Output the [X, Y] coordinate of the center of the cell containing the given text.  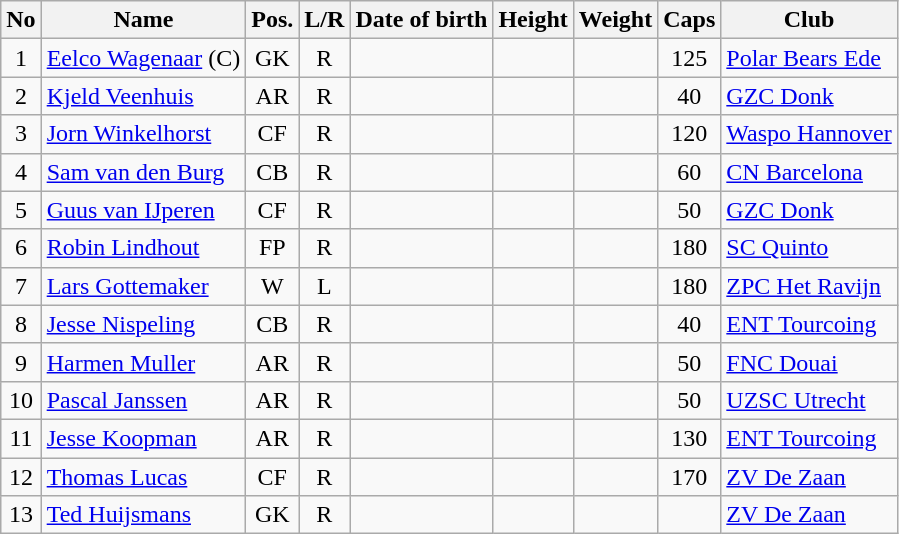
170 [690, 477]
120 [690, 134]
4 [21, 172]
7 [21, 286]
125 [690, 58]
60 [690, 172]
8 [21, 324]
FNC Douai [809, 362]
Pos. [272, 20]
2 [21, 96]
ZPC Het Ravijn [809, 286]
6 [21, 248]
Thomas Lucas [144, 477]
SC Quinto [809, 248]
9 [21, 362]
Lars Gottemaker [144, 286]
Date of birth [422, 20]
Name [144, 20]
Kjeld Veenhuis [144, 96]
Pascal Janssen [144, 400]
Jorn Winkelhorst [144, 134]
5 [21, 210]
L [324, 286]
Guus van IJperen [144, 210]
Robin Lindhout [144, 248]
No [21, 20]
CN Barcelona [809, 172]
Harmen Muller [144, 362]
10 [21, 400]
1 [21, 58]
Waspo Hannover [809, 134]
Caps [690, 20]
13 [21, 515]
UZSC Utrecht [809, 400]
Jesse Nispeling [144, 324]
12 [21, 477]
Club [809, 20]
Polar Bears Ede [809, 58]
Weight [615, 20]
Ted Huijsmans [144, 515]
Sam van den Burg [144, 172]
3 [21, 134]
W [272, 286]
FP [272, 248]
Height [533, 20]
L/R [324, 20]
130 [690, 438]
11 [21, 438]
Eelco Wagenaar (C) [144, 58]
Jesse Koopman [144, 438]
